Capture the cell that displays the provided text and extract its [x, y] central coordinate. 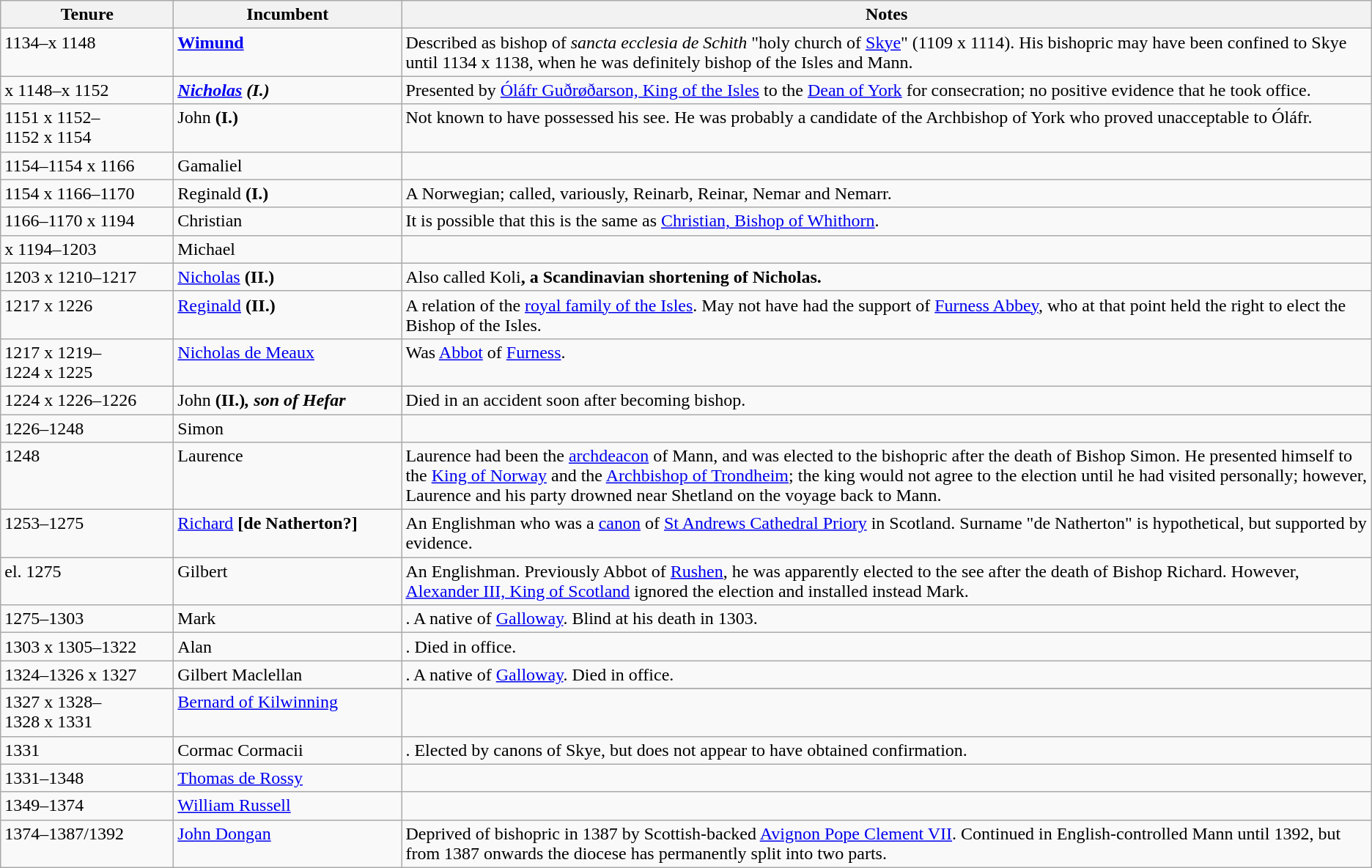
1226–1248 [87, 429]
Wimund [287, 53]
1331–1348 [87, 778]
. Died in office. [887, 647]
1374–1387/1392 [87, 844]
Nicholas (I.) [287, 90]
1166–1170 x 1194 [87, 221]
Nicholas de Meaux [287, 362]
John (I.) [287, 127]
William Russell [287, 806]
Died in an accident soon after becoming bishop. [887, 400]
1327 x 1328–1328 x 1331 [87, 712]
. A native of Galloway. Died in office. [887, 675]
1253–1275 [87, 533]
Nicholas (II.) [287, 277]
Simon [287, 429]
Laurence [287, 476]
1303 x 1305–1322 [87, 647]
It is possible that this is the same as Christian, Bishop of Whithorn. [887, 221]
Gilbert Maclellan [287, 675]
1217 x 1226 [87, 315]
Presented by Óláfr Guðrøðarson, King of the Isles to the Dean of York for consecration; no positive evidence that he took office. [887, 90]
John (II.), son of Hefar [287, 400]
Mark [287, 619]
1349–1374 [87, 806]
1154–1154 x 1166 [87, 166]
Notes [887, 15]
Richard [de Natherton?] [287, 533]
el. 1275 [87, 582]
1134–x 1148 [87, 53]
Gilbert [287, 582]
Reginald (I.) [287, 193]
John Dongan [287, 844]
An Englishman who was a canon of St Andrews Cathedral Priory in Scotland. Surname "de Natherton" is hypothetical, but supported by evidence. [887, 533]
Christian [287, 221]
. A native of Galloway. Blind at his death in 1303. [887, 619]
Gamaliel [287, 166]
1248 [87, 476]
Was Abbot of Furness. [887, 362]
1275–1303 [87, 619]
1151 x 1152–1152 x 1154 [87, 127]
1324–1326 x 1327 [87, 675]
1203 x 1210–1217 [87, 277]
Not known to have possessed his see. He was probably a candidate of the Archbishop of York who proved unacceptable to Óláfr. [887, 127]
x 1148–x 1152 [87, 90]
Bernard of Kilwinning [287, 712]
Thomas de Rossy [287, 778]
1224 x 1226–1226 [87, 400]
Cormac Cormacii [287, 750]
Michael [287, 249]
Incumbent [287, 15]
A Norwegian; called, variously, Reinarb, Reinar, Nemar and Nemarr. [887, 193]
1154 x 1166–1170 [87, 193]
1217 x 1219–1224 x 1225 [87, 362]
x 1194–1203 [87, 249]
Alan [287, 647]
Tenure [87, 15]
1331 [87, 750]
Reginald (II.) [287, 315]
Also called Koli, a Scandinavian shortening of Nicholas. [887, 277]
. Elected by canons of Skye, but does not appear to have obtained confirmation. [887, 750]
